Identify which cell holds the provided text, then report its [x, y] central coordinate. 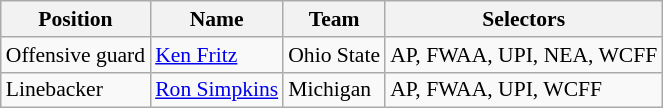
Michigan [334, 90]
Ron Simpkins [216, 90]
Ohio State [334, 55]
Team [334, 19]
Position [76, 19]
Name [216, 19]
AP, FWAA, UPI, WCFF [524, 90]
Linebacker [76, 90]
Ken Fritz [216, 55]
AP, FWAA, UPI, NEA, WCFF [524, 55]
Offensive guard [76, 55]
Selectors [524, 19]
